Return the (X, Y) coordinate for the center point of the cell that contains the specified text.  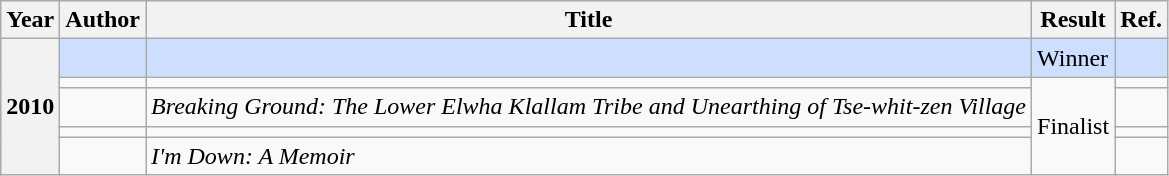
2010 (30, 107)
Breaking Ground: The Lower Elwha Klallam Tribe and Unearthing of Tse-whit-zen Village (589, 107)
Title (589, 20)
Winner (1074, 58)
Finalist (1074, 126)
Author (103, 20)
Ref. (1142, 20)
Result (1074, 20)
I'm Down: A Memoir (589, 156)
Year (30, 20)
